Find where the given text appears and provide that cell's center as [X, Y] coordinate. 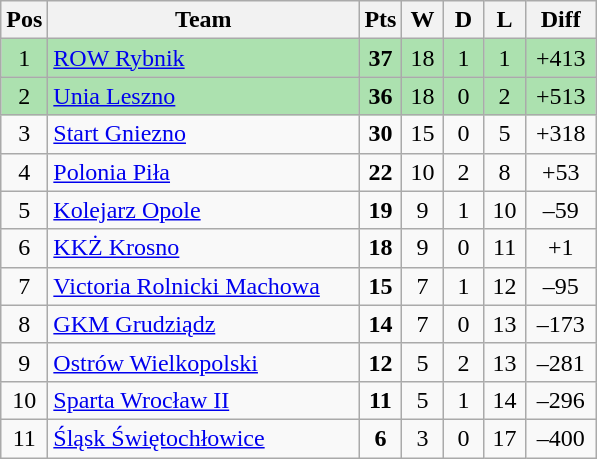
–400 [560, 438]
Pts [380, 20]
+513 [560, 96]
Victoria Rolnicki Machowa [204, 286]
Śląsk Świętochłowice [204, 438]
–296 [560, 400]
ROW Rybnik [204, 58]
+318 [560, 134]
–281 [560, 362]
Diff [560, 20]
D [464, 20]
4 [24, 172]
19 [380, 210]
+53 [560, 172]
Unia Leszno [204, 96]
Team [204, 20]
–173 [560, 324]
W [422, 20]
L [504, 20]
+413 [560, 58]
37 [380, 58]
Ostrów Wielkopolski [204, 362]
Start Gniezno [204, 134]
+1 [560, 248]
Pos [24, 20]
KKŻ Krosno [204, 248]
36 [380, 96]
22 [380, 172]
17 [504, 438]
30 [380, 134]
Kolejarz Opole [204, 210]
Sparta Wrocław II [204, 400]
Polonia Piła [204, 172]
–95 [560, 286]
–59 [560, 210]
GKM Grudziądz [204, 324]
